Provide the [X, Y] coordinate of the cell's center where the given text is located.  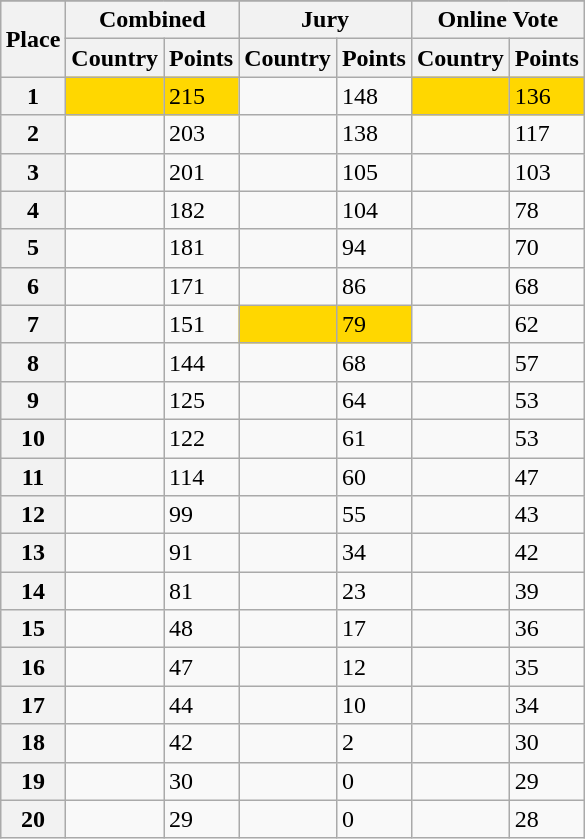
23 [374, 591]
62 [546, 324]
16 [33, 667]
136 [546, 96]
117 [546, 134]
43 [546, 515]
6 [33, 286]
104 [374, 210]
144 [202, 362]
79 [374, 324]
48 [202, 629]
105 [374, 172]
70 [546, 248]
91 [202, 553]
151 [202, 324]
36 [546, 629]
15 [33, 629]
13 [33, 553]
94 [374, 248]
19 [33, 781]
99 [202, 515]
9 [33, 400]
35 [546, 667]
125 [202, 400]
171 [202, 286]
Jury [326, 20]
1 [33, 96]
Combined [152, 20]
114 [202, 477]
14 [33, 591]
203 [202, 134]
182 [202, 210]
Place [33, 39]
86 [374, 286]
44 [202, 705]
138 [374, 134]
78 [546, 210]
215 [202, 96]
11 [33, 477]
181 [202, 248]
Online Vote [498, 20]
18 [33, 743]
60 [374, 477]
55 [374, 515]
7 [33, 324]
81 [202, 591]
61 [374, 438]
5 [33, 248]
39 [546, 591]
3 [33, 172]
103 [546, 172]
8 [33, 362]
201 [202, 172]
64 [374, 400]
122 [202, 438]
20 [33, 819]
4 [33, 210]
148 [374, 96]
57 [546, 362]
28 [546, 819]
